Locate the cell with the specified text and output its (X, Y) center coordinate. 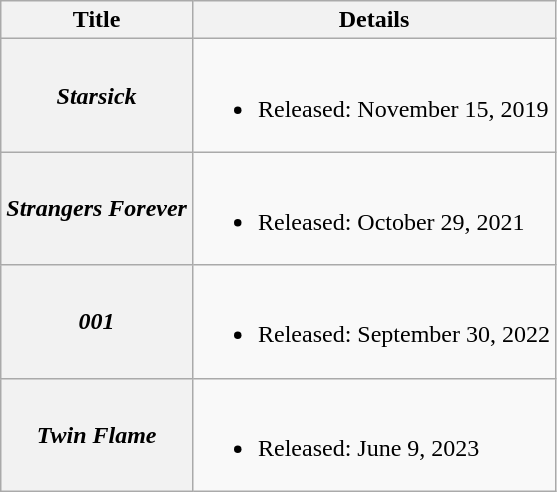
Details (374, 20)
Released: September 30, 2022 (374, 322)
Twin Flame (97, 434)
Released: October 29, 2021 (374, 208)
Released: June 9, 2023 (374, 434)
Strangers Forever (97, 208)
Released: November 15, 2019 (374, 96)
Title (97, 20)
001 (97, 322)
Starsick (97, 96)
